Return [x, y] of the center of cell containing provided text 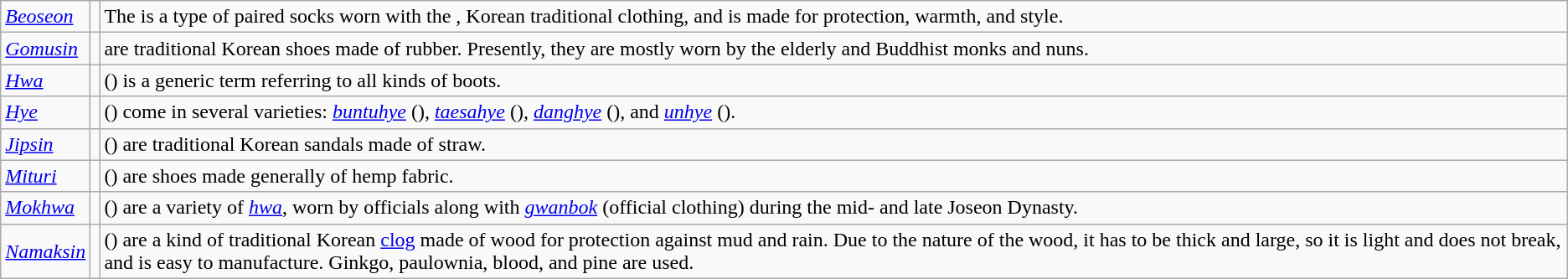
The is a type of paired socks worn with the , Korean traditional clothing, and is made for protection, warmth, and style. [833, 17]
Gomusin [45, 49]
Jipsin [45, 144]
Hwa [45, 80]
Mituri [45, 176]
Mokhwa [45, 208]
Namaksin [45, 251]
() are traditional Korean sandals made of straw. [833, 144]
Hye [45, 112]
() are shoes made generally of hemp fabric. [833, 176]
are traditional Korean shoes made of rubber. Presently, they are mostly worn by the elderly and Buddhist monks and nuns. [833, 49]
() are a variety of hwa, worn by officials along with gwanbok (official clothing) during the mid- and late Joseon Dynasty. [833, 208]
() is a generic term referring to all kinds of boots. [833, 80]
() come in several varieties: buntuhye (), taesahye (), danghye (), and unhye (). [833, 112]
Beoseon [45, 17]
